Return the (X, Y) coordinate for the center point of the cell that contains the specified text.  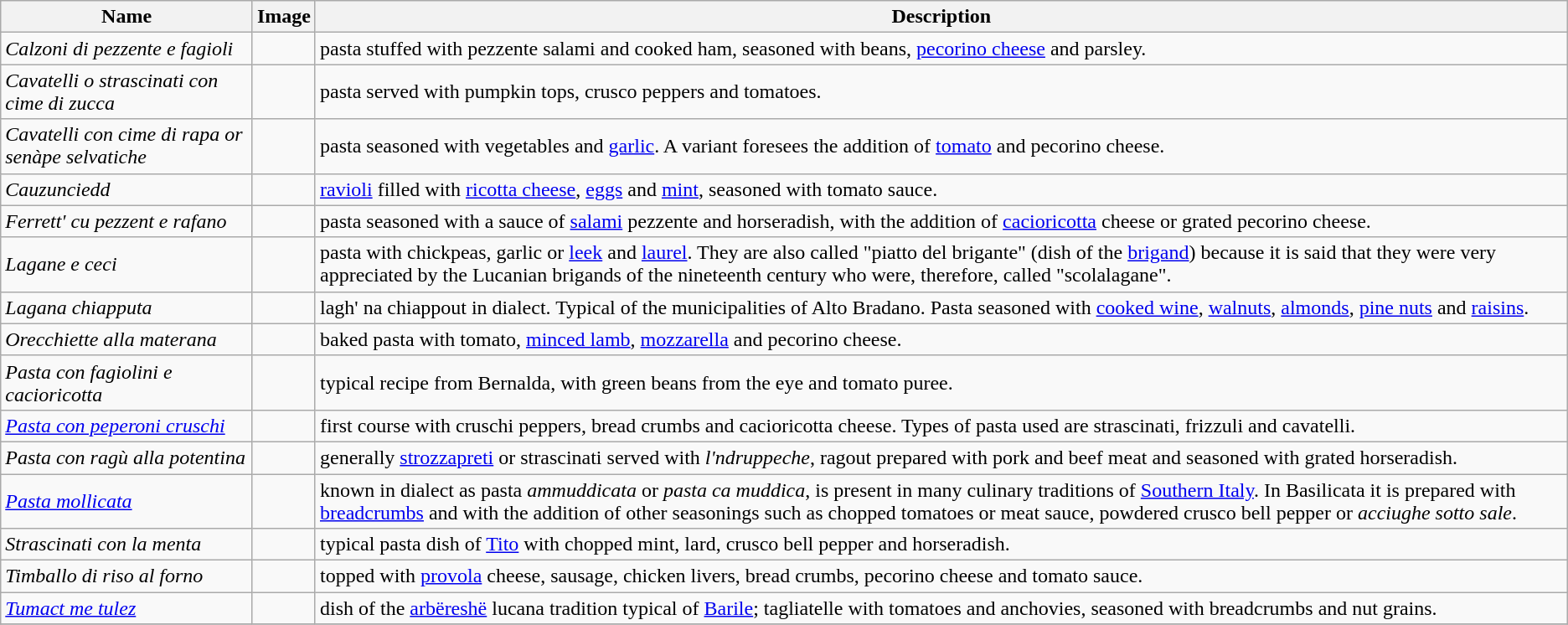
Pasta mollicata (127, 501)
Name (127, 17)
Cauzunciedd (127, 189)
first course with cruschi peppers, bread crumbs and cacioricotta cheese. Types of pasta used are strascinati, frizzuli and cavatelli. (941, 426)
pasta seasoned with vegetables and garlic. A variant foresees the addition of tomato and pecorino cheese. (941, 146)
dish of the arbëreshë lucana tradition typical of Barile; tagliatelle with tomatoes and anchovies, seasoned with breadcrumbs and nut grains. (941, 608)
generally strozzapreti or strascinati served with l'ndruppeche, ragout prepared with pork and beef meat and seasoned with grated horseradish. (941, 457)
Calzoni di pezzente e fagioli (127, 49)
Lagana chiapputa (127, 307)
Cavatelli o strascinati con cime di zucca (127, 92)
pasta served with pumpkin tops, crusco peppers and tomatoes. (941, 92)
typical pasta dish of Tito with chopped mint, lard, crusco bell pepper and horseradish. (941, 545)
topped with provola cheese, sausage, chicken livers, bread crumbs, pecorino cheese and tomato sauce. (941, 576)
Orecchiette alla materana (127, 339)
Cavatelli con cime di rapa or senàpe selvatiche (127, 146)
Tumact me tulez (127, 608)
Timballo di riso al forno (127, 576)
pasta stuffed with pezzente salami and cooked ham, seasoned with beans, pecorino cheese and parsley. (941, 49)
Ferrett' cu pezzent e rafano (127, 221)
Lagane e ceci (127, 265)
pasta seasoned with a sauce of salami pezzente and horseradish, with the addition of cacioricotta cheese or grated pecorino cheese. (941, 221)
Pasta con fagiolini e cacioricotta (127, 382)
baked pasta with tomato, minced lamb, mozzarella and pecorino cheese. (941, 339)
Strascinati con la menta (127, 545)
typical recipe from Bernalda, with green beans from the eye and tomato puree. (941, 382)
ravioli filled with ricotta cheese, eggs and mint, seasoned with tomato sauce. (941, 189)
Image (283, 17)
Pasta con ragù alla potentina (127, 457)
Pasta con peperoni cruschi (127, 426)
Description (941, 17)
